Find where the given text appears and provide that cell's center as [X, Y] coordinate. 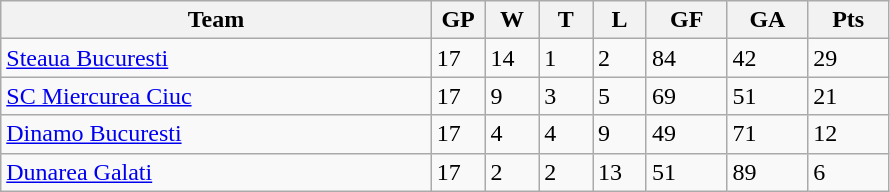
89 [768, 172]
GP [458, 20]
W [512, 20]
3 [566, 96]
69 [686, 96]
84 [686, 58]
Dunarea Galati [216, 172]
5 [620, 96]
13 [620, 172]
42 [768, 58]
T [566, 20]
6 [848, 172]
GA [768, 20]
Team [216, 20]
1 [566, 58]
49 [686, 134]
GF [686, 20]
29 [848, 58]
71 [768, 134]
L [620, 20]
Steaua Bucuresti [216, 58]
Pts [848, 20]
SC Miercurea Ciuc [216, 96]
Dinamo Bucuresti [216, 134]
21 [848, 96]
14 [512, 58]
12 [848, 134]
